Find where the given text appears and provide that cell's center as [x, y] coordinate. 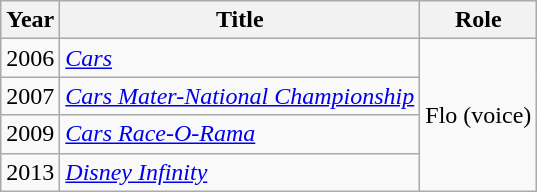
Disney Infinity [240, 172]
Cars Mater-National Championship [240, 96]
2013 [30, 172]
2007 [30, 96]
Cars [240, 58]
Cars Race-O-Rama [240, 134]
2006 [30, 58]
Year [30, 20]
Role [478, 20]
Title [240, 20]
2009 [30, 134]
Flo (voice) [478, 115]
